Capture the cell that displays the provided text and extract its (x, y) central coordinate. 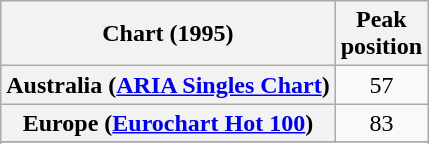
57 (381, 85)
83 (381, 123)
Europe (Eurochart Hot 100) (168, 123)
Australia (ARIA Singles Chart) (168, 85)
Peakposition (381, 34)
Chart (1995) (168, 34)
